Detect which cell encompasses the target text, then output its [x, y] center coordinate. 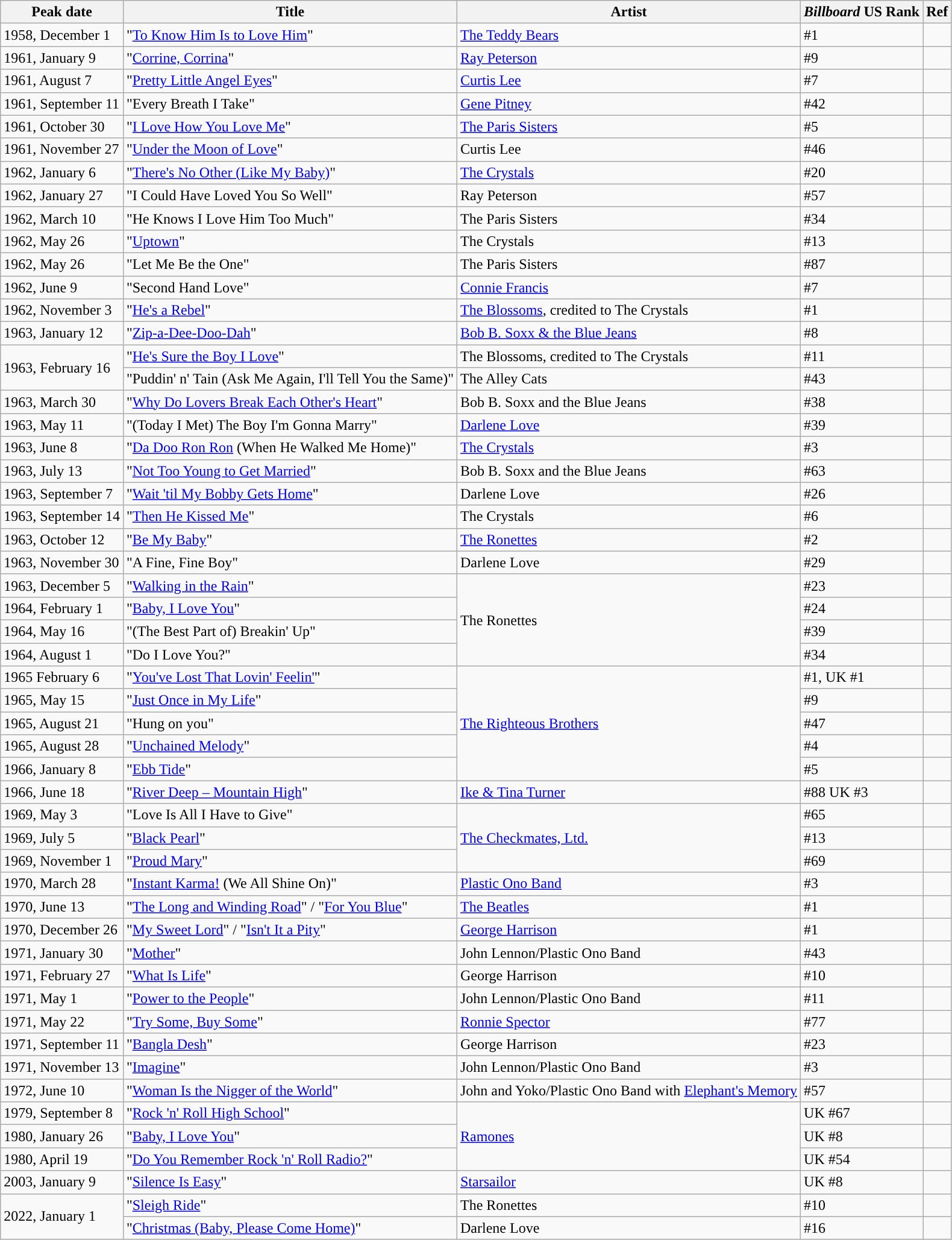
"Proud Mary" [290, 861]
The Alley Cats [628, 379]
1980, April 19 [62, 1159]
1962, June 9 [62, 288]
1965, August 28 [62, 746]
The Righteous Brothers [628, 723]
1963, September 14 [62, 517]
"Pretty Little Angel Eyes" [290, 81]
#1, UK #1 [862, 678]
1970, June 13 [62, 907]
"Let Me Be the One" [290, 264]
Title [290, 12]
1962, November 3 [62, 310]
1966, January 8 [62, 769]
1971, November 13 [62, 1068]
1966, June 18 [62, 792]
#6 [862, 517]
UK #67 [862, 1113]
1961, October 30 [62, 127]
"Unchained Melody" [290, 746]
#38 [862, 402]
2022, January 1 [62, 1216]
1971, May 1 [62, 998]
"A Fine, Fine Boy" [290, 562]
Ramones [628, 1136]
#24 [862, 608]
#69 [862, 861]
1971, May 22 [62, 1022]
#26 [862, 494]
"Be My Baby" [290, 540]
"Rock 'n' Roll High School" [290, 1113]
#88 UK #3 [862, 792]
"Sleigh Ride" [290, 1205]
"Da Doo Ron Ron (When He Walked Me Home)" [290, 448]
Gene Pitney [628, 104]
#42 [862, 104]
"He's a Rebel" [290, 310]
1963, June 8 [62, 448]
"There's No Other (Like My Baby)" [290, 172]
1963, February 16 [62, 368]
1971, September 11 [62, 1045]
"To Know Him Is to Love Him" [290, 35]
1962, January 6 [62, 172]
"Why Do Lovers Break Each Other's Heart" [290, 402]
"Love Is All I Have to Give" [290, 815]
1962, March 10 [62, 218]
Starsailor [628, 1182]
Plastic Ono Band [628, 884]
"The Long and Winding Road" / "For You Blue" [290, 907]
"Wait 'til My Bobby Gets Home" [290, 494]
1965, August 21 [62, 723]
1964, August 1 [62, 654]
#8 [862, 333]
1961, November 27 [62, 149]
"Puddin' n' Tain (Ask Me Again, I'll Tell You the Same)" [290, 379]
1969, November 1 [62, 861]
"Ebb Tide" [290, 769]
#29 [862, 562]
#16 [862, 1228]
"Zip-a-Dee-Doo-Dah" [290, 333]
"What Is Life" [290, 975]
Ronnie Spector [628, 1022]
2003, January 9 [62, 1182]
#87 [862, 264]
1963, December 5 [62, 585]
"Every Breath I Take" [290, 104]
#63 [862, 471]
1971, February 27 [62, 975]
Connie Francis [628, 288]
Billboard US Rank [862, 12]
1969, May 3 [62, 815]
"Power to the People" [290, 998]
The Checkmates, Ltd. [628, 838]
Artist [628, 12]
1970, March 28 [62, 884]
1963, March 30 [62, 402]
"My Sweet Lord" / "Isn't It a Pity" [290, 930]
1962, January 27 [62, 195]
"(The Best Part of) Breakin' Up" [290, 631]
1961, September 11 [62, 104]
1965, May 15 [62, 700]
1972, June 10 [62, 1091]
Ref [938, 12]
#46 [862, 149]
"You've Lost That Lovin' Feelin'" [290, 678]
Bob B. Soxx & the Blue Jeans [628, 333]
"Woman Is the Nigger of the World" [290, 1091]
"Hung on you" [290, 723]
"Under the Moon of Love" [290, 149]
"(Today I Met) The Boy I'm Gonna Marry" [290, 425]
"Second Hand Love" [290, 288]
"Just Once in My Life" [290, 700]
"Black Pearl" [290, 838]
1971, January 30 [62, 952]
1964, February 1 [62, 608]
"He Knows I Love Him Too Much" [290, 218]
1964, May 16 [62, 631]
"Silence Is Easy" [290, 1182]
"Imagine" [290, 1068]
UK #54 [862, 1159]
"He's Sure the Boy I Love" [290, 356]
1963, November 30 [62, 562]
"Try Some, Buy Some" [290, 1022]
"Bangla Desh" [290, 1045]
#4 [862, 746]
"I Love How You Love Me" [290, 127]
John and Yoko/Plastic Ono Band with Elephant's Memory [628, 1091]
"River Deep – Mountain High" [290, 792]
1979, September 8 [62, 1113]
1963, July 13 [62, 471]
The Teddy Bears [628, 35]
"Uptown" [290, 241]
"Do I Love You?" [290, 654]
"Christmas (Baby, Please Come Home)" [290, 1228]
1961, January 9 [62, 58]
1963, September 7 [62, 494]
1969, July 5 [62, 838]
1970, December 26 [62, 930]
1963, October 12 [62, 540]
"Do You Remember Rock 'n' Roll Radio?" [290, 1159]
"I Could Have Loved You So Well" [290, 195]
1980, January 26 [62, 1136]
"Walking in the Rain" [290, 585]
"Mother" [290, 952]
#2 [862, 540]
Ike & Tina Turner [628, 792]
#77 [862, 1022]
"Not Too Young to Get Married" [290, 471]
The Beatles [628, 907]
"Instant Karma! (We All Shine On)" [290, 884]
1958, December 1 [62, 35]
"Corrine, Corrina" [290, 58]
1965 February 6 [62, 678]
1961, August 7 [62, 81]
"Then He Kissed Me" [290, 517]
#47 [862, 723]
#65 [862, 815]
1963, May 11 [62, 425]
Peak date [62, 12]
#20 [862, 172]
1963, January 12 [62, 333]
